Search for the cell housing the specified text and yield its (X, Y) center coordinate. 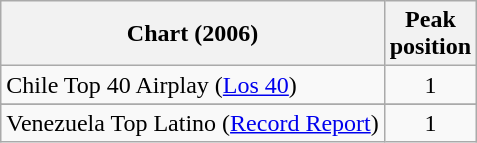
Venezuela Top Latino (Record Report) (192, 123)
Chile Top 40 Airplay (Los 40) (192, 85)
Chart (2006) (192, 34)
Peakposition (430, 34)
